Pinpoint the cell where the given text exists, returning its (X, Y) midpoint coordinate. 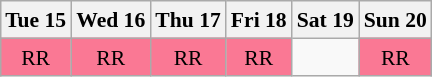
Sat 19 (326, 20)
Sun 20 (396, 20)
Wed 16 (110, 20)
Tue 15 (36, 20)
Thu 17 (188, 20)
Fri 18 (259, 20)
